Locate the cell with the specified text and output its [X, Y] center coordinate. 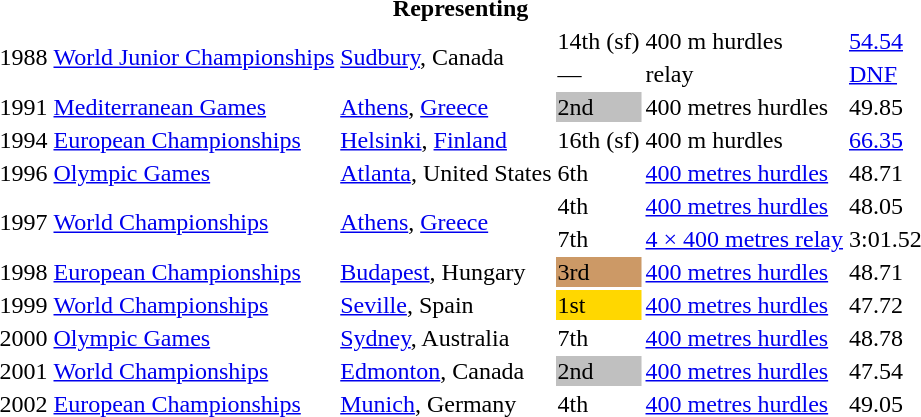
relay [744, 74]
6th [598, 173]
Edmonton, Canada [446, 371]
Seville, Spain [446, 305]
Atlanta, United States [446, 173]
1st [598, 305]
Sydney, Australia [446, 338]
16th (sf) [598, 140]
Budapest, Hungary [446, 272]
4 × 400 metres relay [744, 239]
Helsinki, Finland [446, 140]
Mediterranean Games [194, 107]
3rd [598, 272]
4th [598, 206]
— [598, 74]
World Junior Championships [194, 58]
Sudbury, Canada [446, 58]
14th (sf) [598, 41]
